Scan for the cell matching the given text and deliver its (x, y) coordinate at center. 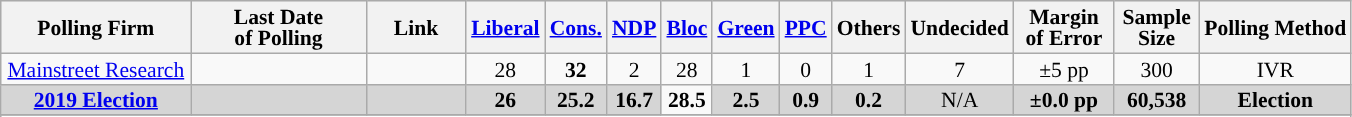
Marginof Error (1064, 27)
±5 pp (1064, 68)
PPC (806, 27)
Mainstreet Research (96, 68)
25.2 (576, 100)
300 (1156, 68)
Last Dateof Polling (278, 27)
Cons. (576, 27)
2019 Election (96, 100)
26 (505, 100)
Green (746, 27)
Link (416, 27)
Bloc (686, 27)
16.7 (634, 100)
0 (806, 68)
2 (634, 68)
2.5 (746, 100)
Undecided (959, 27)
60,538 (1156, 100)
SampleSize (1156, 27)
Election (1275, 100)
Liberal (505, 27)
28.5 (686, 100)
±0.0 pp (1064, 100)
Polling Firm (96, 27)
Polling Method (1275, 27)
IVR (1275, 68)
0.2 (869, 100)
N/A (959, 100)
0.9 (806, 100)
NDP (634, 27)
Others (869, 27)
32 (576, 68)
7 (959, 68)
